Determine the (X, Y) coordinate at the center of the cell enclosing the given text.  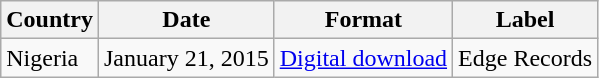
Nigeria (50, 58)
Format (363, 20)
January 21, 2015 (186, 58)
Edge Records (526, 58)
Date (186, 20)
Country (50, 20)
Label (526, 20)
Digital download (363, 58)
